Extract the [X, Y] coordinate from the center of the cell holding the provided text.  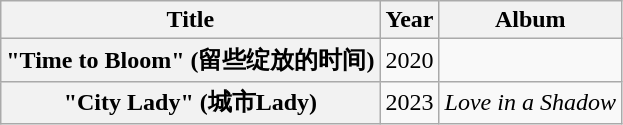
Year [410, 20]
"Time to Bloom" (留些绽放的时间) [190, 60]
Love in a Shadow [530, 102]
Album [530, 20]
Title [190, 20]
"City Lady" (城市Lady) [190, 102]
2023 [410, 102]
2020 [410, 60]
